Identify which cell holds the provided text, then report its (x, y) central coordinate. 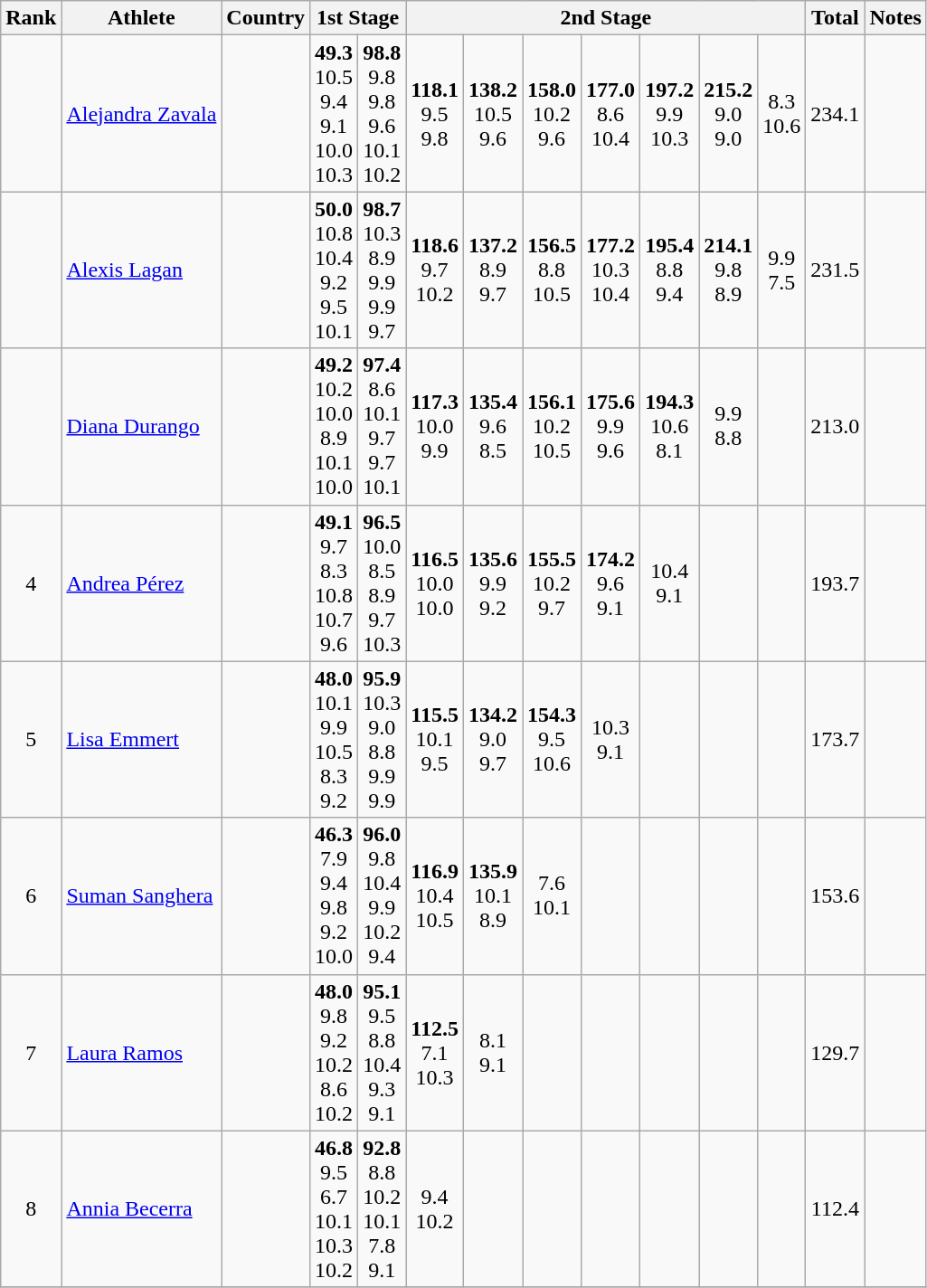
49.19.78.310.810.79.6 (335, 582)
98.710.38.99.99.99.7 (382, 270)
5 (31, 740)
Notes (895, 18)
158.010.29.6 (552, 114)
156.110.210.5 (552, 427)
Alexis Lagan (141, 270)
7 (31, 1053)
197.29.910.3 (669, 114)
Total (836, 18)
194.310.68.1 (669, 427)
175.69.99.6 (611, 427)
1st Stage (358, 18)
135.69.99.2 (492, 582)
112.57.110.3 (435, 1053)
48.09.89.210.28.610.2 (335, 1053)
92.88.810.210.17.89.1 (382, 1208)
Lisa Emmert (141, 740)
177.08.610.4 (611, 114)
95.19.58.810.49.39.1 (382, 1053)
231.5 (836, 270)
177.210.310.4 (611, 270)
193.7 (836, 582)
173.7 (836, 740)
116.910.410.5 (435, 895)
112.4 (836, 1208)
49.310.59.49.110.010.3 (335, 114)
Athlete (141, 18)
46.37.99.49.89.210.0 (335, 895)
48.010.19.910.58.39.2 (335, 740)
4 (31, 582)
213.0 (836, 427)
135.910.18.9 (492, 895)
134.29.09.7 (492, 740)
153.6 (836, 895)
Laura Ramos (141, 1053)
10.39.1 (611, 740)
115.510.19.5 (435, 740)
214.19.88.9 (729, 270)
6 (31, 895)
Diana Durango (141, 427)
98.89.89.89.610.110.2 (382, 114)
137.28.99.7 (492, 270)
155.510.29.7 (552, 582)
49.210.210.08.910.110.0 (335, 427)
234.1 (836, 114)
97.48.610.19.79.710.1 (382, 427)
195.48.89.4 (669, 270)
50.010.810.49.29.510.1 (335, 270)
9.410.2 (435, 1208)
Suman Sanghera (141, 895)
2nd Stage (606, 18)
96.510.08.58.99.710.3 (382, 582)
129.7 (836, 1053)
138.210.59.6 (492, 114)
96.09.810.49.910.29.4 (382, 895)
118.19.59.8 (435, 114)
Rank (31, 18)
8 (31, 1208)
8.19.1 (492, 1053)
117.310.09.9 (435, 427)
7.610.1 (552, 895)
116.510.010.0 (435, 582)
46.89.56.710.110.310.2 (335, 1208)
156.58.810.5 (552, 270)
118.69.710.2 (435, 270)
8.310.6 (781, 114)
Country (266, 18)
154.39.510.6 (552, 740)
Andrea Pérez (141, 582)
215.29.09.0 (729, 114)
Annia Becerra (141, 1208)
174.29.69.1 (611, 582)
10.49.1 (669, 582)
Alejandra Zavala (141, 114)
95.910.39.08.89.99.9 (382, 740)
135.49.68.5 (492, 427)
9.98.8 (729, 427)
9.97.5 (781, 270)
